Provide the [x, y] coordinate of the cell's center where the given text is located.  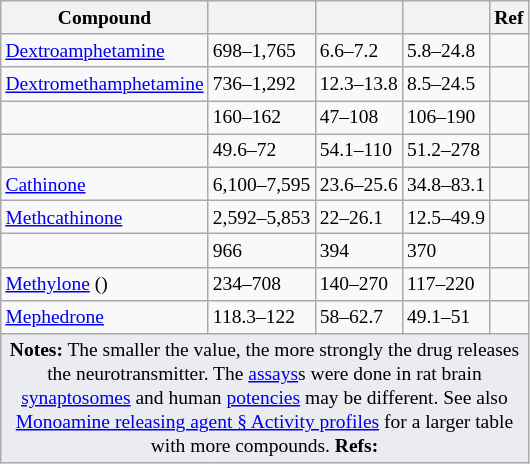
Compound [104, 18]
117–220 [446, 284]
Dextromethamphetamine [104, 84]
140–270 [358, 284]
118.3–122 [262, 316]
106–190 [446, 118]
2,592–5,853 [262, 216]
Cathinone [104, 184]
58–62.7 [358, 316]
22–26.1 [358, 216]
Dextroamphetamine [104, 50]
Methcathinone [104, 216]
51.2–278 [446, 150]
49.6–72 [262, 150]
6,100–7,595 [262, 184]
49.1–51 [446, 316]
12.5–49.9 [446, 216]
34.8–83.1 [446, 184]
160–162 [262, 118]
Methylone () [104, 284]
370 [446, 250]
23.6–25.6 [358, 184]
Ref [510, 18]
6.6–7.2 [358, 50]
Mephedrone [104, 316]
47–108 [358, 118]
698–1,765 [262, 50]
8.5–24.5 [446, 84]
54.1–110 [358, 150]
12.3–13.8 [358, 84]
736–1,292 [262, 84]
234–708 [262, 284]
394 [358, 250]
5.8–24.8 [446, 50]
966 [262, 250]
